Return (X, Y) of the center of cell containing provided text 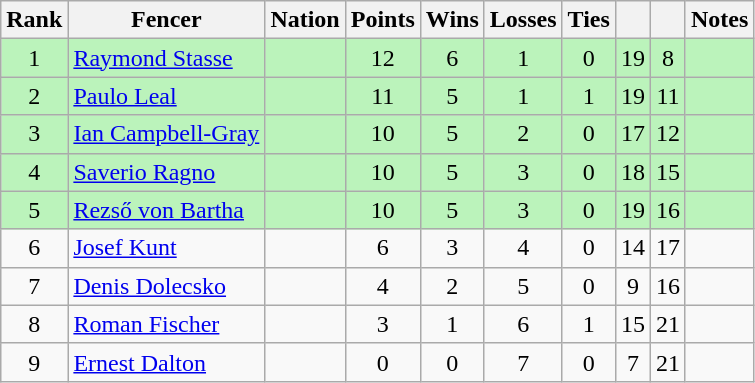
Rezső von Bartha (166, 210)
Rank (34, 20)
Ties (588, 20)
Notes (719, 20)
Denis Dolecsko (166, 286)
Losses (523, 20)
Ian Campbell-Gray (166, 134)
Fencer (166, 20)
Ernest Dalton (166, 362)
Josef Kunt (166, 248)
Points (382, 20)
14 (632, 248)
Nation (305, 20)
Wins (452, 20)
Paulo Leal (166, 96)
Saverio Ragno (166, 172)
18 (632, 172)
Raymond Stasse (166, 58)
Roman Fischer (166, 324)
